Search for the cell housing the specified text and yield its (x, y) center coordinate. 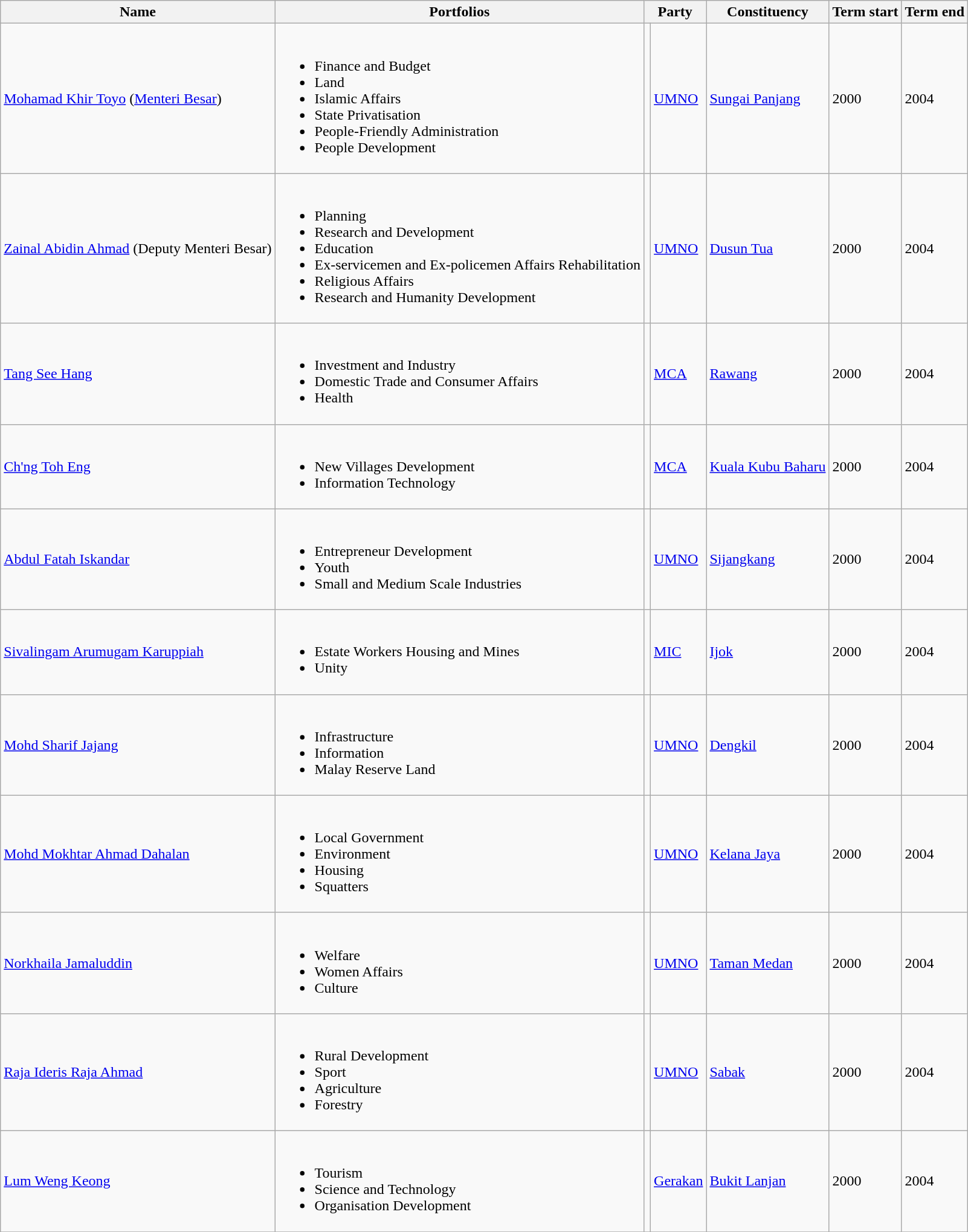
Mohd Mokhtar Ahmad Dahalan (138, 854)
Portfolios (459, 12)
Estate Workers Housing and MinesUnity (459, 652)
Ijok (767, 652)
Taman Medan (767, 963)
Term start (865, 12)
Norkhaila Jamaluddin (138, 963)
Investment and IndustryDomestic Trade and Consumer AffairsHealth (459, 373)
Abdul Fatah Iskandar (138, 560)
Gerakan (679, 1181)
Mohamad Khir Toyo (Menteri Besar) (138, 98)
Local GovernmentEnvironmentHousingSquatters (459, 854)
Raja Ideris Raja Ahmad (138, 1072)
TourismScience and TechnologyOrganisation Development (459, 1181)
InfrastructureInformationMalay Reserve Land (459, 744)
Sungai Panjang (767, 98)
Sivalingam Arumugam Karuppiah (138, 652)
Ch'ng Toh Eng (138, 466)
Kuala Kubu Baharu (767, 466)
Mohd Sharif Jajang (138, 744)
Rawang (767, 373)
Party (676, 12)
Dusun Tua (767, 248)
MIC (679, 652)
New Villages DevelopmentInformation Technology (459, 466)
Zainal Abidin Ahmad (Deputy Menteri Besar) (138, 248)
Bukit Lanjan (767, 1181)
Name (138, 12)
Sabak (767, 1072)
Rural DevelopmentSportAgricultureForestry (459, 1072)
Constituency (767, 12)
Finance and BudgetLandIslamic AffairsState PrivatisationPeople-Friendly AdministrationPeople Development (459, 98)
Entrepreneur DevelopmentYouthSmall and Medium Scale Industries (459, 560)
Tang See Hang (138, 373)
Sijangkang (767, 560)
Dengkil (767, 744)
Lum Weng Keong (138, 1181)
Kelana Jaya (767, 854)
PlanningResearch and DevelopmentEducationEx-servicemen and Ex-policemen Affairs RehabilitationReligious AffairsResearch and Humanity Development (459, 248)
WelfareWomen AffairsCulture (459, 963)
Term end (935, 12)
